Search for the cell housing the specified text and yield its [X, Y] center coordinate. 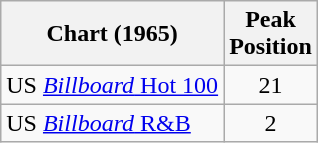
PeakPosition [271, 34]
US Billboard Hot 100 [112, 85]
US Billboard R&B [112, 123]
2 [271, 123]
Chart (1965) [112, 34]
21 [271, 85]
